Output the [X, Y] coordinate of the center of the cell containing the given text.  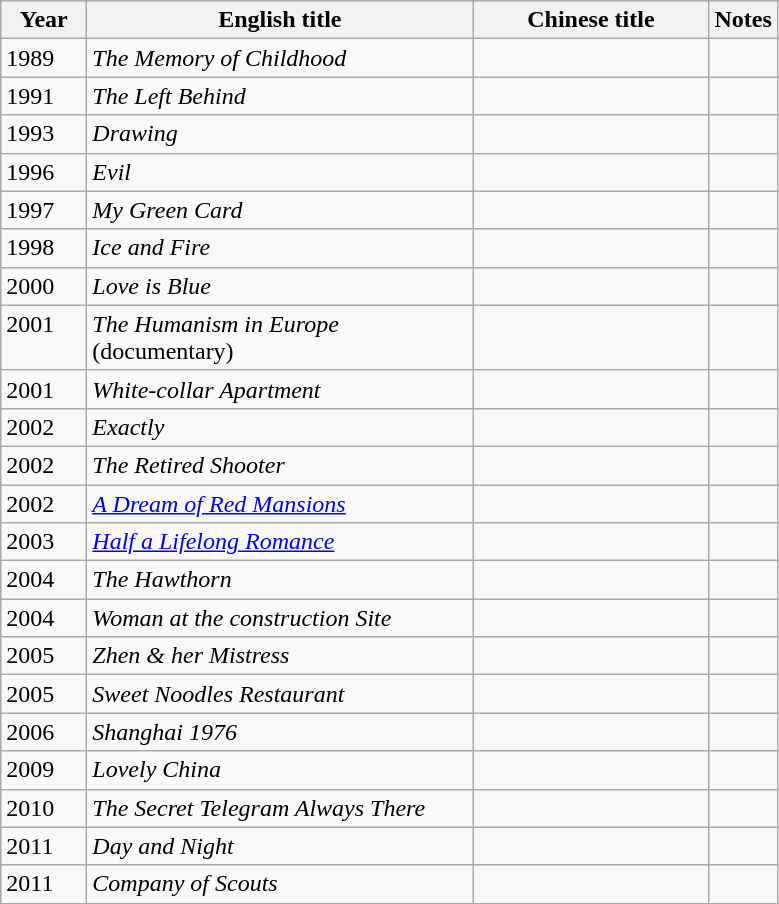
1991 [44, 96]
Sweet Noodles Restaurant [280, 694]
Evil [280, 172]
Woman at the construction Site [280, 618]
The Retired Shooter [280, 465]
Half a Lifelong Romance [280, 542]
Company of Scouts [280, 884]
The Humanism in Europe (documentary) [280, 338]
Drawing [280, 134]
1998 [44, 248]
White-collar Apartment [280, 389]
2000 [44, 286]
1997 [44, 210]
The Memory of Childhood [280, 58]
Year [44, 20]
1993 [44, 134]
Love is Blue [280, 286]
2003 [44, 542]
The Hawthorn [280, 580]
2010 [44, 808]
1996 [44, 172]
2009 [44, 770]
Day and Night [280, 846]
My Green Card [280, 210]
Ice and Fire [280, 248]
Chinese title [591, 20]
The Left Behind [280, 96]
Lovely China [280, 770]
The Secret Telegram Always There [280, 808]
Notes [743, 20]
English title [280, 20]
Exactly [280, 427]
A Dream of Red Mansions [280, 503]
Zhen & her Mistress [280, 656]
Shanghai 1976 [280, 732]
1989 [44, 58]
2006 [44, 732]
